Extract the (X, Y) coordinate from the center of the cell holding the provided text.  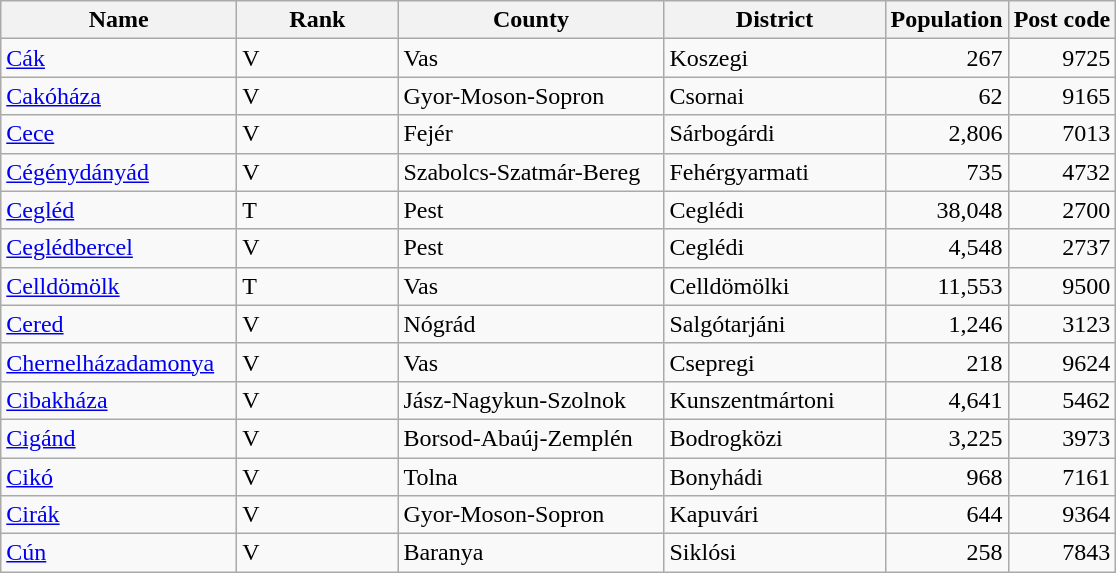
Cibakháza (119, 400)
Jász-Nagykun-Szolnok (531, 400)
Csornai (774, 96)
Kapuvári (774, 515)
Population (946, 20)
Celldömölki (774, 286)
9624 (1062, 362)
Siklósi (774, 553)
District (774, 20)
County (531, 20)
Rank (318, 20)
Bodrogközi (774, 438)
Cégénydányád (119, 172)
11,553 (946, 286)
3,225 (946, 438)
7843 (1062, 553)
2737 (1062, 248)
Cakóháza (119, 96)
Cún (119, 553)
258 (946, 553)
968 (946, 477)
Tolna (531, 477)
Cirák (119, 515)
Sárbogárdi (774, 134)
4,641 (946, 400)
9500 (1062, 286)
Cikó (119, 477)
Cigánd (119, 438)
Chernelházadamonya (119, 362)
Salgótarjáni (774, 324)
218 (946, 362)
4732 (1062, 172)
7013 (1062, 134)
Cered (119, 324)
735 (946, 172)
9364 (1062, 515)
4,548 (946, 248)
Ceglédbercel (119, 248)
267 (946, 58)
Nógrád (531, 324)
Fehérgyarmati (774, 172)
Cák (119, 58)
1,246 (946, 324)
Bonyhádi (774, 477)
Fejér (531, 134)
644 (946, 515)
Szabolcs-Szatmár-Bereg (531, 172)
Cece (119, 134)
3123 (1062, 324)
Borsod-Abaúj-Zemplén (531, 438)
7161 (1062, 477)
2,806 (946, 134)
2700 (1062, 210)
38,048 (946, 210)
9725 (1062, 58)
Kunszentmártoni (774, 400)
Csepregi (774, 362)
Koszegi (774, 58)
5462 (1062, 400)
9165 (1062, 96)
3973 (1062, 438)
62 (946, 96)
Name (119, 20)
Post code (1062, 20)
Cegléd (119, 210)
Baranya (531, 553)
Celldömölk (119, 286)
